Pinpoint the cell where the given text exists, returning its (X, Y) midpoint coordinate. 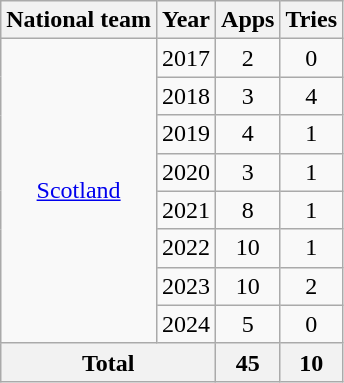
National team (79, 20)
2022 (186, 248)
2017 (186, 58)
5 (248, 324)
2020 (186, 172)
Scotland (79, 191)
2023 (186, 286)
2021 (186, 210)
Apps (248, 20)
Total (108, 362)
2019 (186, 134)
2024 (186, 324)
Year (186, 20)
45 (248, 362)
8 (248, 210)
2018 (186, 96)
Tries (312, 20)
